Identify which cell holds the provided text, then report its [x, y] central coordinate. 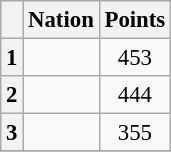
Points [134, 20]
2 [12, 95]
Nation [61, 20]
444 [134, 95]
453 [134, 58]
355 [134, 133]
3 [12, 133]
1 [12, 58]
